Find where the given text appears and provide that cell's center as [x, y] coordinate. 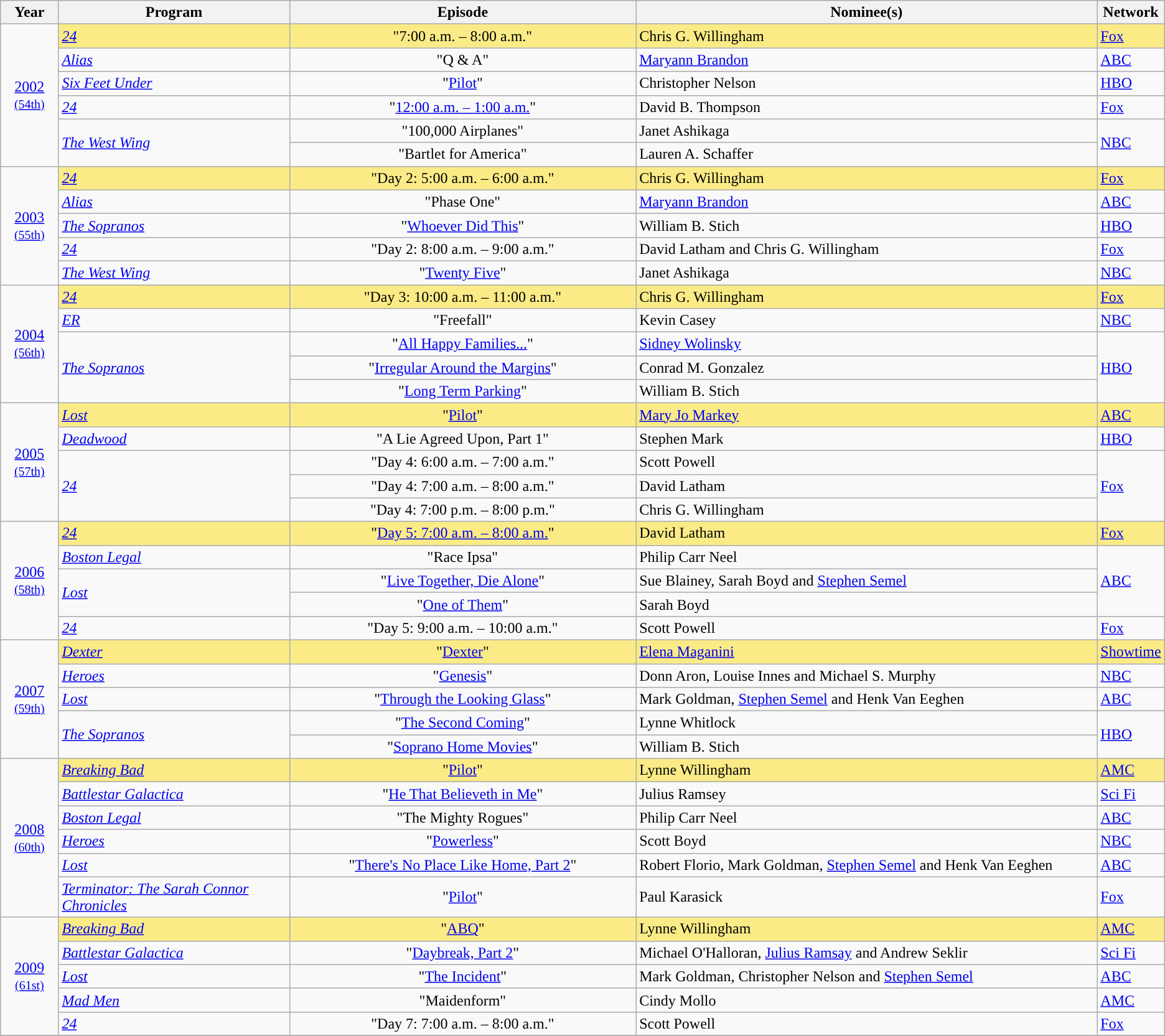
Mad Men [174, 1000]
2008(60th) [30, 838]
"Day 3: 10:00 a.m. – 11:00 a.m." [462, 297]
Kevin Casey [866, 320]
"Day 2: 8:00 a.m. – 9:00 a.m." [462, 249]
"He That Believeth in Me" [462, 794]
"Race Ipsa" [462, 557]
"Long Term Parking" [462, 391]
Year [30, 12]
2005(57th) [30, 462]
Sidney Wolinsky [866, 344]
Donn Aron, Louise Innes and Michael S. Murphy [866, 675]
"Daybreak, Part 2" [462, 953]
David B. Thompson [866, 107]
David Latham and Chris G. Willingham [866, 249]
Program [174, 12]
Nominee(s) [866, 12]
Christopher Nelson [866, 83]
Lynne Whitlock [866, 723]
Lauren A. Schaffer [866, 154]
2007(59th) [30, 699]
"Bartlet for America" [462, 154]
"Day 7: 7:00 a.m. – 8:00 a.m." [462, 1024]
"The Mighty Rogues" [462, 818]
Dexter [174, 651]
"All Happy Families..." [462, 344]
"Day 4: 7:00 p.m. – 8:00 p.m." [462, 510]
Mark Goldman, Stephen Semel and Henk Van Eeghen [866, 699]
Elena Maganini [866, 651]
Stephen Mark [866, 439]
"7:00 a.m. – 8:00 a.m." [462, 36]
Cindy Mollo [866, 1000]
"The Incident" [462, 976]
"Maidenform" [462, 1000]
Mark Goldman, Christopher Nelson and Stephen Semel [866, 976]
"Soprano Home Movies" [462, 747]
Scott Boyd [866, 841]
Terminator: The Sarah Connor Chronicles [174, 897]
ER [174, 320]
Sarah Boyd [866, 604]
2006(58th) [30, 581]
"A Lie Agreed Upon, Part 1" [462, 439]
Sue Blainey, Sarah Boyd and Stephen Semel [866, 581]
"Day 5: 7:00 a.m. – 8:00 a.m." [462, 533]
Network [1131, 12]
"Freefall" [462, 320]
Julius Ramsey [866, 794]
Conrad M. Gonzalez [866, 368]
Six Feet Under [174, 83]
"There's No Place Like Home, Part 2" [462, 865]
"The Second Coming" [462, 723]
Robert Florio, Mark Goldman, Stephen Semel and Henk Van Eeghen [866, 865]
Michael O'Halloran, Julius Ramsay and Andrew Seklir [866, 953]
Paul Karasick [866, 897]
"12:00 a.m. – 1:00 a.m." [462, 107]
"Dexter" [462, 651]
"Day 4: 6:00 a.m. – 7:00 a.m." [462, 462]
"Powerless" [462, 841]
"Twenty Five" [462, 273]
Episode [462, 12]
"Genesis" [462, 675]
2002(54th) [30, 95]
"Whoever Did This" [462, 225]
"Phase One" [462, 202]
Showtime [1131, 651]
"100,000 Airplanes" [462, 131]
"One of Them" [462, 604]
Deadwood [174, 439]
"Day 5: 9:00 a.m. – 10:00 a.m." [462, 628]
"ABQ" [462, 929]
"Live Together, Die Alone" [462, 581]
Mary Jo Markey [866, 415]
2003(55th) [30, 225]
"Day 4: 7:00 a.m. – 8:00 a.m." [462, 486]
2009(61st) [30, 976]
"Q & A" [462, 60]
"Day 2: 5:00 a.m. – 6:00 a.m." [462, 178]
2004(56th) [30, 344]
"Irregular Around the Margins" [462, 368]
"Through the Looking Glass" [462, 699]
